Return (X, Y) of the center of cell containing provided text 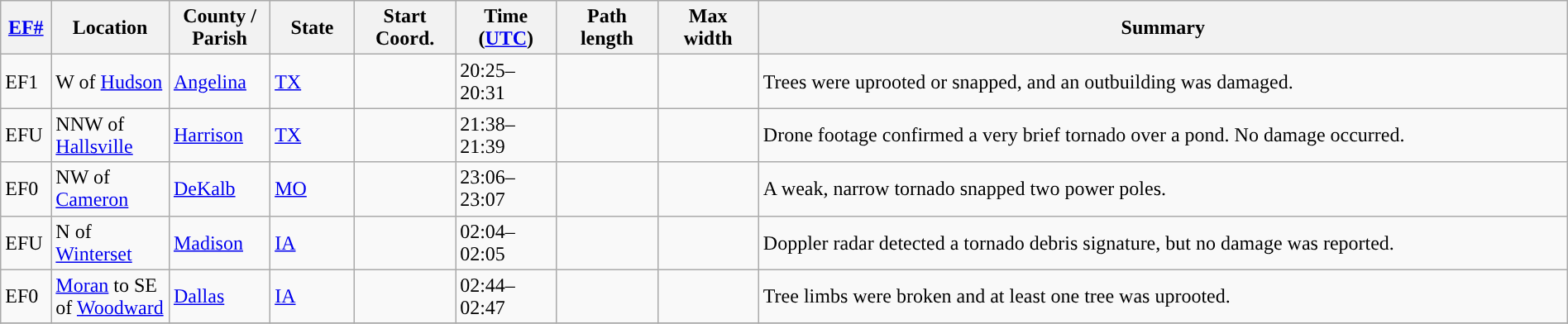
W of Hudson (111, 81)
02:44–02:47 (506, 296)
Madison (219, 243)
EF# (26, 28)
A weak, narrow tornado snapped two power poles. (1163, 188)
Start Coord. (404, 28)
20:25–20:31 (506, 81)
State (313, 28)
MO (313, 188)
Drone footage confirmed a very brief tornado over a pond. No damage occurred. (1163, 136)
County / Parish (219, 28)
23:06–23:07 (506, 188)
Doppler radar detected a tornado debris signature, but no damage was reported. (1163, 243)
N of Winterset (111, 243)
DeKalb (219, 188)
NNW of Hallsville (111, 136)
NW of Cameron (111, 188)
Harrison (219, 136)
02:04–02:05 (506, 243)
Angelina (219, 81)
Tree limbs were broken and at least one tree was uprooted. (1163, 296)
Moran to SE of Woodward (111, 296)
Summary (1163, 28)
Path length (607, 28)
EF1 (26, 81)
Trees were uprooted or snapped, and an outbuilding was damaged. (1163, 81)
Time (UTC) (506, 28)
Max width (708, 28)
Dallas (219, 296)
21:38–21:39 (506, 136)
Location (111, 28)
